Identify which cell holds the provided text, then report its [X, Y] central coordinate. 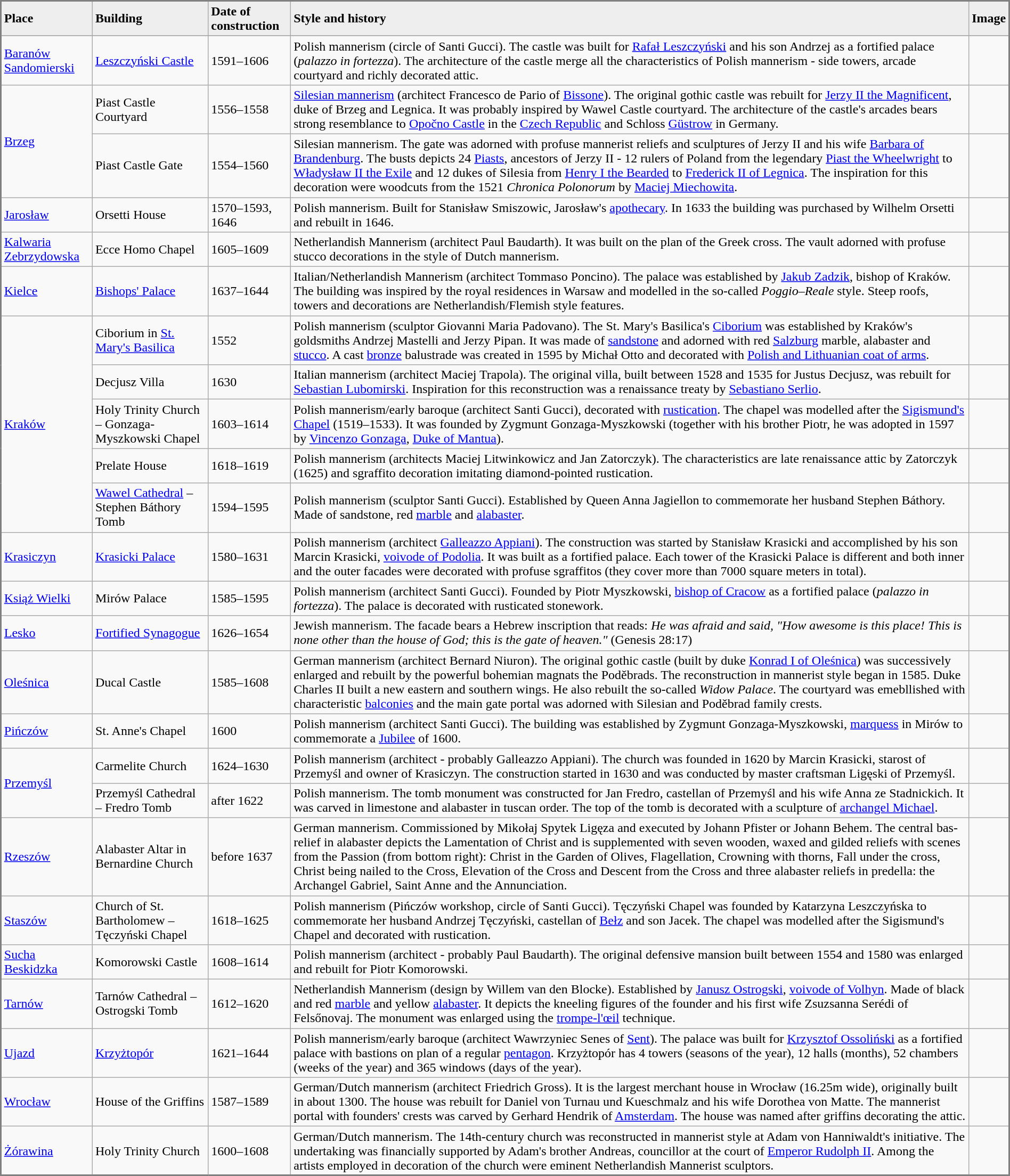
1600 [249, 731]
Brzeg [47, 141]
1587–1589 [249, 1102]
Rzeszów [47, 856]
1608–1614 [249, 962]
1626–1654 [249, 633]
1605–1609 [249, 249]
Krasicki Palace [150, 557]
1621–1644 [249, 1053]
Sucha Beskidzka [47, 962]
Krasiczyn [47, 557]
1580–1631 [249, 557]
Alabaster Altar in Bernardine Church [150, 856]
Żórawina [47, 1151]
Church of St. Bartholomew – Tęczyński Chapel [150, 920]
1600–1608 [249, 1151]
Pińczów [47, 731]
Date of construction [249, 19]
Carmelite Church [150, 766]
1554–1560 [249, 165]
Building [150, 19]
Ducal Castle [150, 682]
Lesko [47, 633]
1556–1558 [249, 109]
Przemyśl [47, 783]
1585–1608 [249, 682]
Komorowski Castle [150, 962]
Kraków [47, 424]
Style and history [630, 19]
1612–1620 [249, 1004]
Leszczyński Castle [150, 60]
Polish mannerism. Built for Stanisław Smiszowic, Jarosław's apothecary. In 1633 the building was purchased by Wilhelm Orsetti and rebuilt in 1646. [630, 214]
1552 [249, 340]
1570–1593, 1646 [249, 214]
Fortified Synagogue [150, 633]
Wawel Cathedral – Stephen Báthory Tomb [150, 508]
Jarosław [47, 214]
1591–1606 [249, 60]
Kalwaria Zebrzydowska [47, 249]
1603–1614 [249, 424]
St. Anne's Chapel [150, 731]
before 1637 [249, 856]
1618–1619 [249, 466]
Prelate House [150, 466]
Kielce [47, 291]
Krzyżtopór [150, 1053]
Holy Trinity Church – Gonzaga-Myszkowski Chapel [150, 424]
1630 [249, 382]
Bishops' Palace [150, 291]
1637–1644 [249, 291]
Holy Trinity Church [150, 1151]
Książ Wielki [47, 599]
Decjusz Villa [150, 382]
Baranów Sandomierski [47, 60]
Ecce Homo Chapel [150, 249]
Piast Castle Courtyard [150, 109]
1594–1595 [249, 508]
Ujazd [47, 1053]
Tarnów Cathedral – Ostrogski Tomb [150, 1004]
after 1622 [249, 800]
Tarnów [47, 1004]
1624–1630 [249, 766]
Ciborium in St. Mary's Basilica [150, 340]
1585–1595 [249, 599]
Przemyśl Cathedral – Fredro Tomb [150, 800]
Place [47, 19]
Image [989, 19]
House of the Griffins [150, 1102]
Staszów [47, 920]
Mirów Palace [150, 599]
Oleśnica [47, 682]
Orsetti House [150, 214]
Piast Castle Gate [150, 165]
1618–1625 [249, 920]
Wrocław [47, 1102]
